For the text-containing cell, return its midpoint in (x, y) coordinate format. 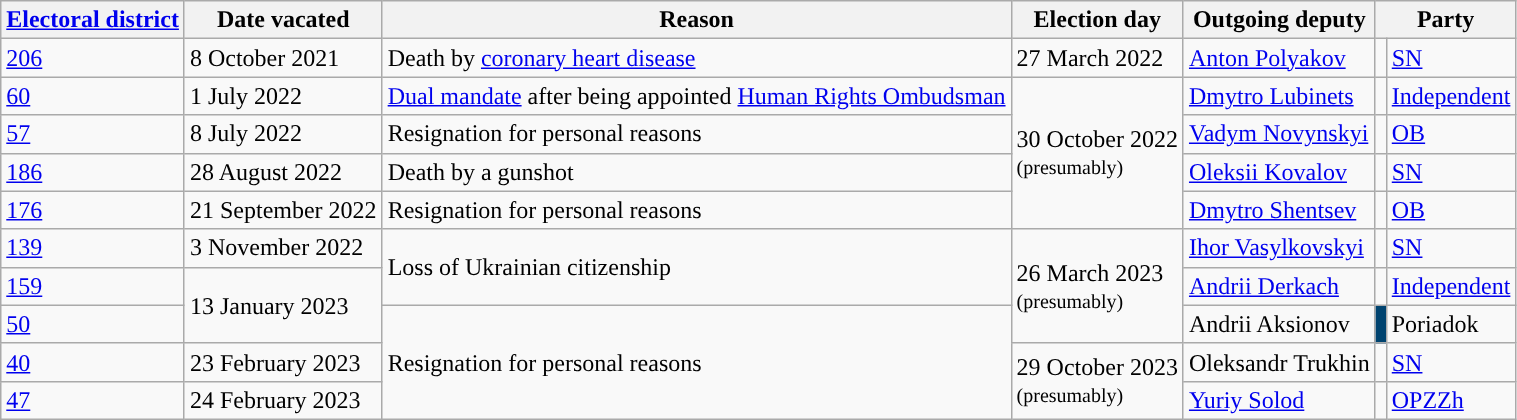
Loss of Ukrainian citizenship (696, 267)
176 (93, 210)
28 August 2022 (283, 172)
Andrii Derkach (1279, 286)
Poriadok (1451, 324)
Death by a gunshot (696, 172)
1 July 2022 (283, 96)
40 (93, 362)
29 October 2023(presumably) (1097, 381)
Date vacated (283, 20)
Party (1446, 20)
Yuriy Solod (1279, 400)
30 October 2022(presumably) (1097, 153)
Andrii Aksionov (1279, 324)
26 March 2023(presumably) (1097, 286)
Death by coronary heart disease (696, 58)
159 (93, 286)
8 July 2022 (283, 134)
Dual mandate after being appointed Human Rights Ombudsman (696, 96)
8 October 2021 (283, 58)
Dmytro Shentsev (1279, 210)
Outgoing deputy (1279, 20)
Oleksii Kovalov (1279, 172)
Dmytro Lubinets (1279, 96)
50 (93, 324)
OPZZh (1451, 400)
60 (93, 96)
Vadym Novynskyi (1279, 134)
47 (93, 400)
27 March 2022 (1097, 58)
Election day (1097, 20)
206 (93, 58)
13 January 2023 (283, 305)
Oleksandr Trukhin (1279, 362)
186 (93, 172)
Anton Polyakov (1279, 58)
24 February 2023 (283, 400)
3 November 2022 (283, 248)
23 February 2023 (283, 362)
Ihor Vasylkovskyi (1279, 248)
57 (93, 134)
Electoral district (93, 20)
21 September 2022 (283, 210)
139 (93, 248)
Reason (696, 20)
